From the cell containing the given text, extract its center point as (X, Y) coordinate. 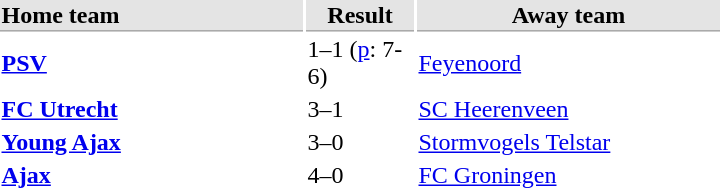
SC Heerenveen (568, 109)
Feyenoord (568, 62)
Young Ajax (152, 143)
1–1 (p: 7-6) (360, 62)
Away team (568, 16)
3–1 (360, 109)
FC Utrecht (152, 109)
Stormvogels Telstar (568, 143)
Result (360, 16)
3–0 (360, 143)
Home team (152, 16)
PSV (152, 62)
